Identify which cell holds the provided text, then report its (X, Y) central coordinate. 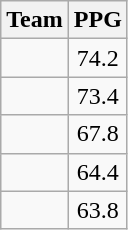
64.4 (98, 172)
74.2 (98, 58)
67.8 (98, 134)
PPG (98, 20)
Team (35, 20)
63.8 (98, 210)
73.4 (98, 96)
